Pinpoint the cell where the given text exists, returning its [X, Y] midpoint coordinate. 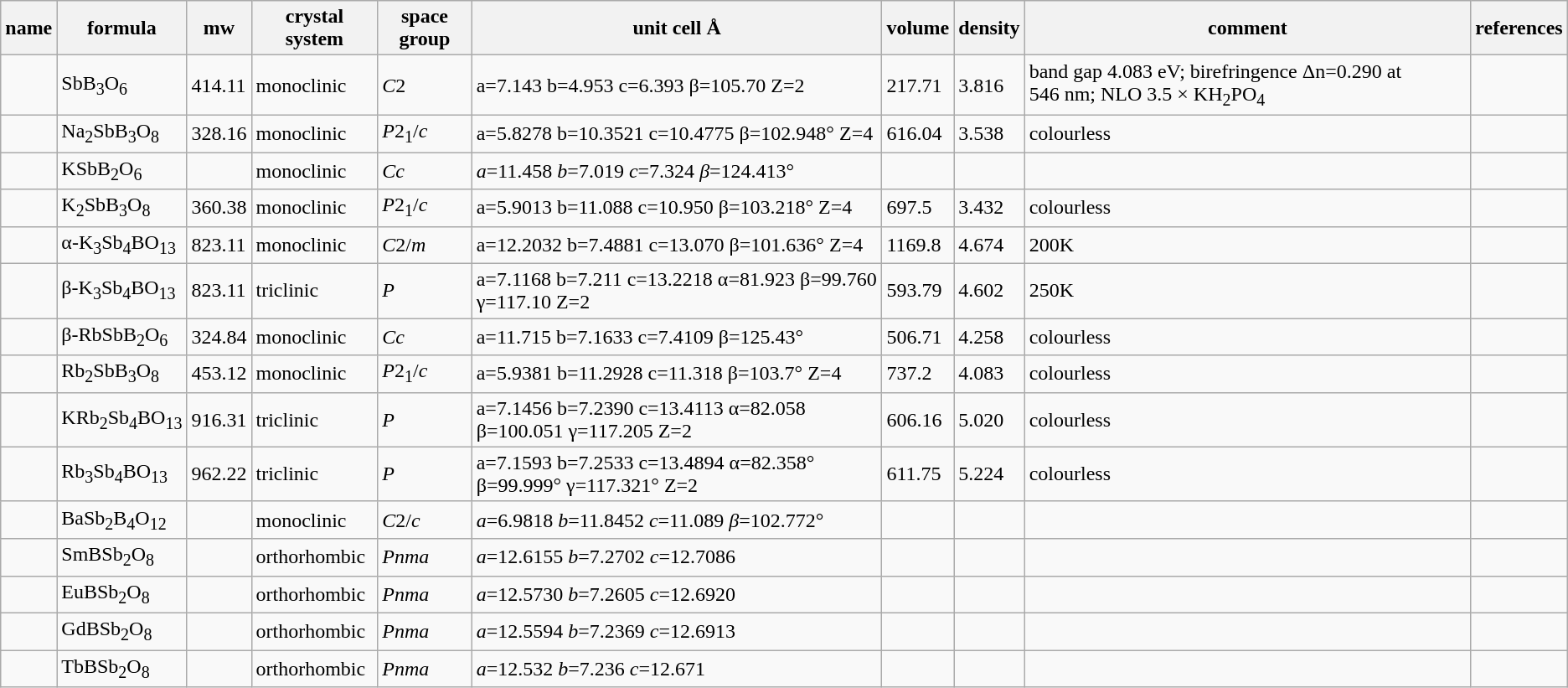
360.38 [219, 208]
β-RbSbB2O6 [122, 337]
217.71 [918, 85]
5.224 [989, 474]
Na2SbB3O8 [122, 133]
3.538 [989, 133]
a=5.9381 b=11.2928 c=11.318 β=103.7° Z=4 [677, 374]
a=7.1593 b=7.2533 c=13.4894 α=82.358° β=99.999° γ=117.321° Z=2 [677, 474]
a=7.143 b=4.953 c=6.393 β=105.70 Z=2 [677, 85]
β-K3Sb4BO13 [122, 292]
a=12.5730 b=7.2605 c=12.6920 [677, 594]
a=12.532 b=7.236 c=12.671 [677, 669]
4.258 [989, 337]
a=11.458 b=7.019 c=7.324 β=124.413° [677, 171]
962.22 [219, 474]
a=7.1456 b=7.2390 c=13.4113 α=82.058 β=100.051 γ=117.205 Z=2 [677, 419]
4.674 [989, 245]
3.816 [989, 85]
comment [1248, 28]
a=12.6155 b=7.2702 c=12.7086 [677, 557]
Rb3Sb4BO13 [122, 474]
593.79 [918, 292]
328.16 [219, 133]
GdBSb2O8 [122, 631]
1169.8 [918, 245]
4.602 [989, 292]
C2 [425, 85]
formula [122, 28]
BaSb2B4O12 [122, 520]
5.020 [989, 419]
a=7.1168 b=7.211 c=13.2218 α=81.923 β=99.760 γ=117.10 Z=2 [677, 292]
506.71 [918, 337]
KRb2Sb4BO13 [122, 419]
200K [1248, 245]
name [28, 28]
324.84 [219, 337]
K2SbB3O8 [122, 208]
a=12.5594 b=7.2369 c=12.6913 [677, 631]
737.2 [918, 374]
4.083 [989, 374]
C2/m [425, 245]
density [989, 28]
α-K3Sb4BO13 [122, 245]
606.16 [918, 419]
a=12.2032 b=7.4881 c=13.070 β=101.636° Z=4 [677, 245]
EuBSb2O8 [122, 594]
697.5 [918, 208]
453.12 [219, 374]
KSbB2O6 [122, 171]
SmBSb2O8 [122, 557]
611.75 [918, 474]
space group [425, 28]
crystal system [315, 28]
a=5.9013 b=11.088 c=10.950 β=103.218° Z=4 [677, 208]
Rb2SbB3O8 [122, 374]
414.11 [219, 85]
a=6.9818 b=11.8452 c=11.089 β=102.772° [677, 520]
band gap 4.083 eV; birefringence Δn=0.290 at 546 nm; NLO 3.5 × KH2PO4 [1248, 85]
916.31 [219, 419]
3.432 [989, 208]
a=5.8278 b=10.3521 c=10.4775 β=102.948° Z=4 [677, 133]
SbB3O6 [122, 85]
volume [918, 28]
unit cell Å [677, 28]
C2/c [425, 520]
references [1519, 28]
a=11.715 b=7.1633 c=7.4109 β=125.43° [677, 337]
mw [219, 28]
250K [1248, 292]
TbBSb2O8 [122, 669]
616.04 [918, 133]
